Return (X, Y) of the center of cell containing provided text 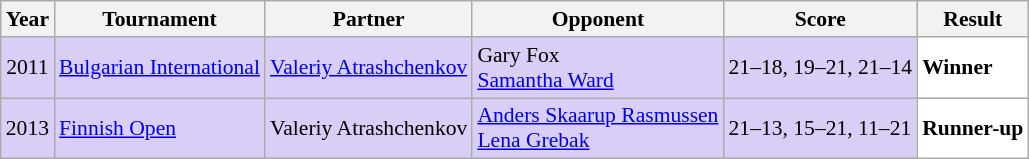
2013 (28, 128)
Score (820, 19)
Bulgarian International (160, 68)
Partner (368, 19)
Runner-up (972, 128)
Year (28, 19)
21–18, 19–21, 21–14 (820, 68)
Result (972, 19)
Tournament (160, 19)
Gary Fox Samantha Ward (598, 68)
Winner (972, 68)
Opponent (598, 19)
Anders Skaarup Rasmussen Lena Grebak (598, 128)
21–13, 15–21, 11–21 (820, 128)
2011 (28, 68)
Finnish Open (160, 128)
